For the text-containing cell, return its midpoint in (X, Y) coordinate format. 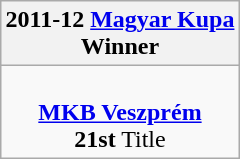
2011-12 Magyar KupaWinner (120, 34)
MKB Veszprém21st Title (120, 112)
